Determine the (x, y) coordinate at the center of the cell enclosing the given text.  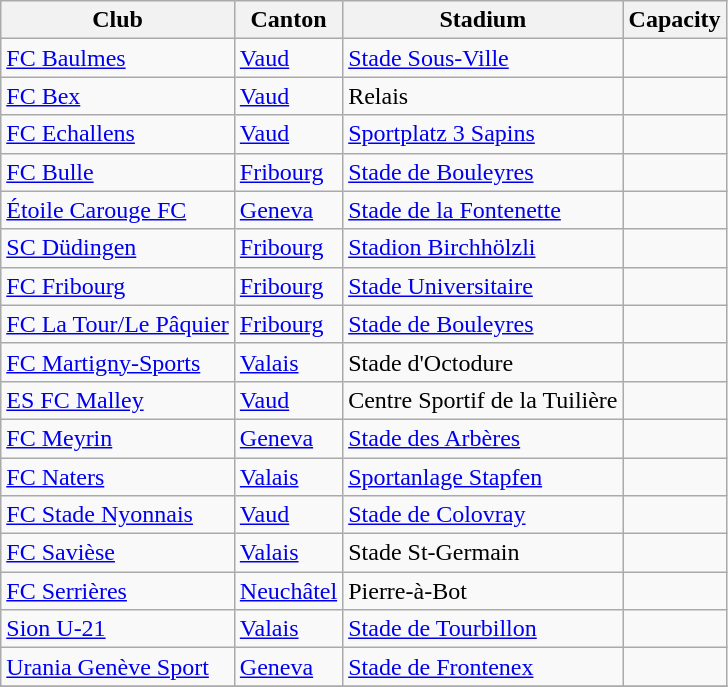
Sportanlage Stapfen (483, 477)
Relais (483, 96)
FC Naters (118, 477)
Capacity (674, 20)
FC Fribourg (118, 286)
Centre Sportif de la Tuilière (483, 400)
ES FC Malley (118, 400)
FC Echallens (118, 134)
Sion U-21 (118, 629)
Urania Genève Sport (118, 667)
Stade Sous-Ville (483, 58)
SC Düdingen (118, 248)
FC Savièse (118, 553)
FC Bulle (118, 172)
Stade de la Fontenette (483, 210)
Stade des Arbères (483, 438)
Stade d'Octodure (483, 362)
Stade de Tourbillon (483, 629)
FC Martigny-Sports (118, 362)
Canton (288, 20)
Sportplatz 3 Sapins (483, 134)
FC Serrières (118, 591)
FC Meyrin (118, 438)
FC La Tour/Le Pâquier (118, 324)
Neuchâtel (288, 591)
Stadium (483, 20)
Stade St-Germain (483, 553)
Stade Universitaire (483, 286)
FC Baulmes (118, 58)
Stade de Colovray (483, 515)
FC Bex (118, 96)
Club (118, 20)
Étoile Carouge FC (118, 210)
Stadion Birchhölzli (483, 248)
Stade de Frontenex (483, 667)
FC Stade Nyonnais (118, 515)
Pierre-à-Bot (483, 591)
